Locate the cell with the specified text and output its (x, y) center coordinate. 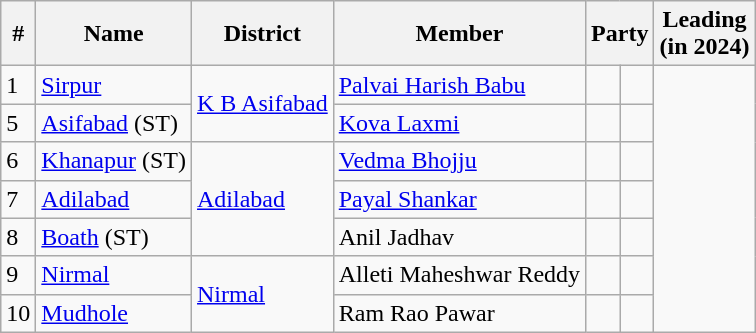
Asifabad (ST) (114, 123)
Palvai Harish Babu (459, 85)
Payal Shankar (459, 199)
7 (18, 199)
Mudhole (114, 313)
Kova Laxmi (459, 123)
Sirpur (114, 85)
8 (18, 237)
1 (18, 85)
Khanapur (ST) (114, 161)
# (18, 34)
Name (114, 34)
Alleti Maheshwar Reddy (459, 275)
Party (620, 34)
6 (18, 161)
Vedma Bhojju (459, 161)
K B Asifabad (263, 104)
5 (18, 123)
Ram Rao Pawar (459, 313)
District (263, 34)
9 (18, 275)
10 (18, 313)
Leading(in 2024) (704, 34)
Boath (ST) (114, 237)
Anil Jadhav (459, 237)
Member (459, 34)
